Determine the (X, Y) coordinate at the center of the cell enclosing the given text.  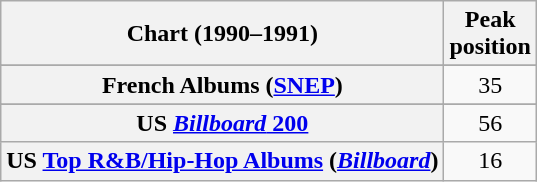
56 (490, 123)
35 (490, 85)
Peakposition (490, 34)
16 (490, 161)
US Billboard 200 (222, 123)
Chart (1990–1991) (222, 34)
US Top R&B/Hip-Hop Albums (Billboard) (222, 161)
French Albums (SNEP) (222, 85)
